Capture the cell that displays the provided text and extract its (X, Y) central coordinate. 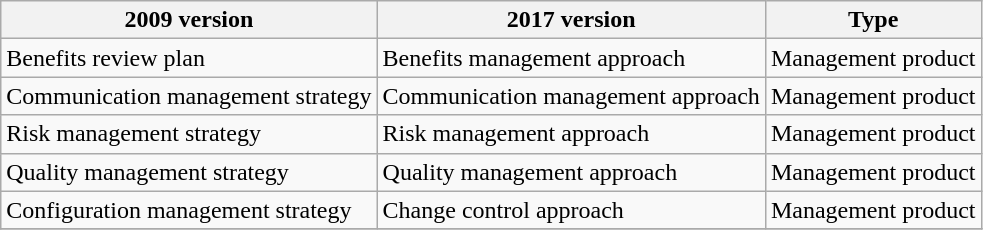
Risk management strategy (189, 134)
Benefits review plan (189, 58)
Risk management approach (571, 134)
Communication management strategy (189, 96)
Change control approach (571, 210)
Quality management approach (571, 172)
Benefits management approach (571, 58)
2009 version (189, 20)
Quality management strategy (189, 172)
Configuration management strategy (189, 210)
2017 version (571, 20)
Communication management approach (571, 96)
Type (873, 20)
